Output the [x, y] coordinate of the center of the cell containing the given text.  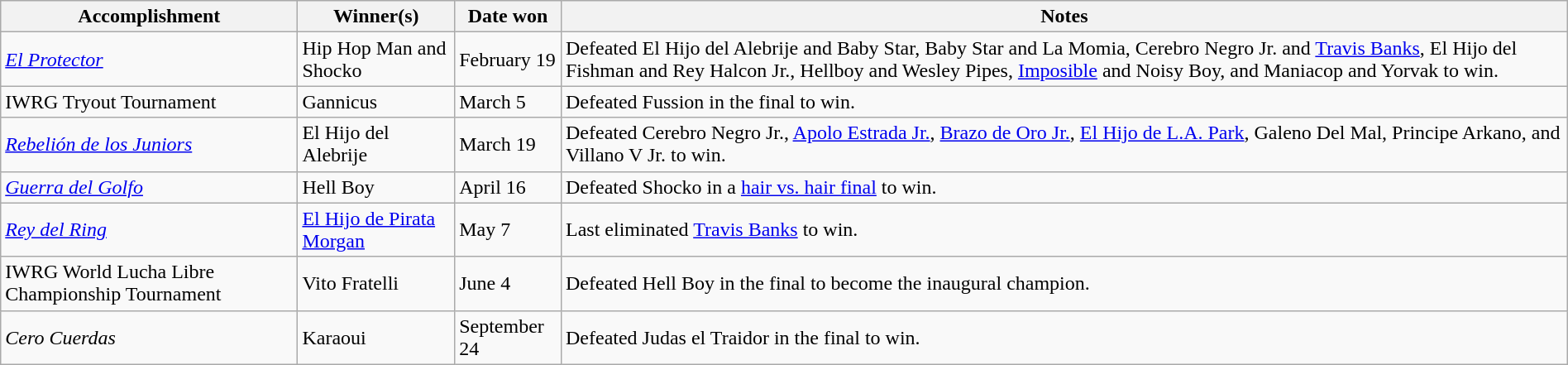
El Hijo del Alebrije [376, 144]
Accomplishment [149, 17]
IWRG World Lucha Libre Championship Tournament [149, 283]
Date won [508, 17]
Hell Boy [376, 187]
Vito Fratelli [376, 283]
April 16 [508, 187]
June 4 [508, 283]
Guerra del Golfo [149, 187]
Last eliminated Travis Banks to win. [1064, 230]
Cero Cuerdas [149, 338]
Winner(s) [376, 17]
Defeated Hell Boy in the final to become the inaugural champion. [1064, 283]
September 24 [508, 338]
February 19 [508, 60]
Defeated Judas el Traidor in the final to win. [1064, 338]
Defeated Shocko in a hair vs. hair final to win. [1064, 187]
Hip Hop Man and Shocko [376, 60]
Rey del Ring [149, 230]
Defeated Fussion in the final to win. [1064, 102]
IWRG Tryout Tournament [149, 102]
March 5 [508, 102]
March 19 [508, 144]
El Protector [149, 60]
Rebelión de los Juniors [149, 144]
Notes [1064, 17]
May 7 [508, 230]
El Hijo de Pirata Morgan [376, 230]
Gannicus [376, 102]
Defeated Cerebro Negro Jr., Apolo Estrada Jr., Brazo de Oro Jr., El Hijo de L.A. Park, Galeno Del Mal, Principe Arkano, and Villano V Jr. to win. [1064, 144]
Karaoui [376, 338]
